Identify which cell holds the provided text, then report its (X, Y) central coordinate. 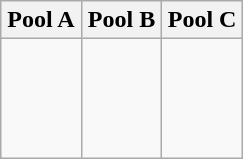
Pool A (42, 20)
Pool C (202, 20)
Pool B (122, 20)
